From the cell containing the given text, extract its center point as (x, y) coordinate. 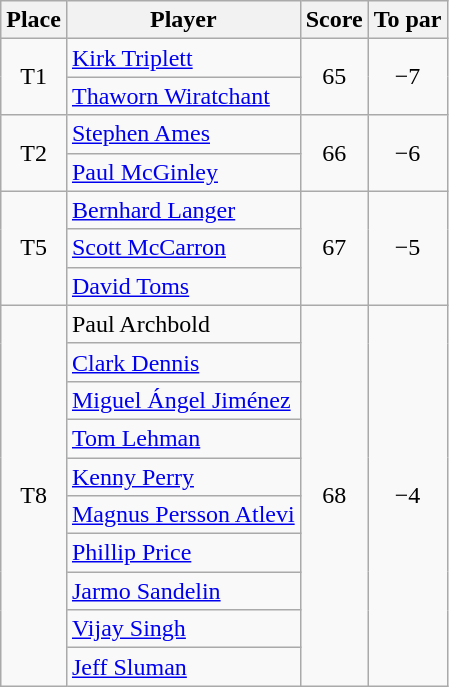
Kenny Perry (183, 477)
67 (334, 248)
66 (334, 153)
T2 (34, 153)
Clark Dennis (183, 362)
Paul McGinley (183, 172)
Tom Lehman (183, 438)
Place (34, 20)
Phillip Price (183, 553)
T5 (34, 248)
Thaworn Wiratchant (183, 96)
Jarmo Sandelin (183, 591)
David Toms (183, 286)
Bernhard Langer (183, 210)
68 (334, 496)
−4 (408, 496)
Paul Archbold (183, 324)
Jeff Sluman (183, 667)
T1 (34, 77)
Miguel Ángel Jiménez (183, 400)
−5 (408, 248)
Player (183, 20)
Scott McCarron (183, 248)
Stephen Ames (183, 134)
Magnus Persson Atlevi (183, 515)
T8 (34, 496)
−6 (408, 153)
To par (408, 20)
65 (334, 77)
Kirk Triplett (183, 58)
−7 (408, 77)
Vijay Singh (183, 629)
Score (334, 20)
